Capture the cell that displays the provided text and extract its (X, Y) central coordinate. 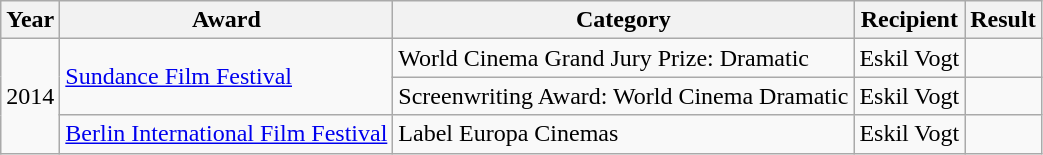
Label Europa Cinemas (624, 134)
Screenwriting Award: World Cinema Dramatic (624, 96)
World Cinema Grand Jury Prize: Dramatic (624, 58)
Year (30, 20)
Award (226, 20)
2014 (30, 96)
Berlin International Film Festival (226, 134)
Sundance Film Festival (226, 77)
Result (1003, 20)
Category (624, 20)
Recipient (910, 20)
